Provide the [x, y] coordinate of the cell's center where the given text is located.  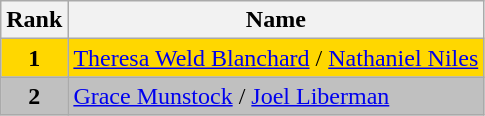
Theresa Weld Blanchard / Nathaniel Niles [276, 58]
2 [34, 96]
Rank [34, 20]
Name [276, 20]
1 [34, 58]
Grace Munstock / Joel Liberman [276, 96]
